From the cell containing the given text, extract its center point as (X, Y) coordinate. 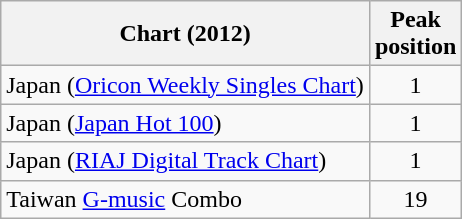
Peakposition (415, 34)
19 (415, 199)
Japan (Oricon Weekly Singles Chart) (186, 85)
Japan (RIAJ Digital Track Chart) (186, 161)
Taiwan G-music Combo (186, 199)
Chart (2012) (186, 34)
Japan (Japan Hot 100) (186, 123)
